Find where the given text appears and provide that cell's center as [X, Y] coordinate. 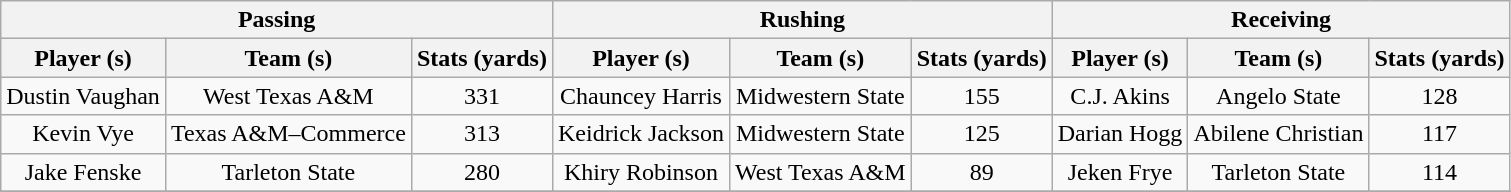
Rushing [802, 20]
Jeken Frye [1120, 172]
117 [1440, 134]
128 [1440, 96]
Jake Fenske [84, 172]
155 [982, 96]
Abilene Christian [1278, 134]
313 [482, 134]
Receiving [1281, 20]
280 [482, 172]
Texas A&M–Commerce [288, 134]
Dustin Vaughan [84, 96]
125 [982, 134]
331 [482, 96]
114 [1440, 172]
Angelo State [1278, 96]
Keidrick Jackson [640, 134]
C.J. Akins [1120, 96]
Darian Hogg [1120, 134]
Khiry Robinson [640, 172]
Chauncey Harris [640, 96]
Kevin Vye [84, 134]
Passing [277, 20]
89 [982, 172]
